For the text-containing cell, return its midpoint in (X, Y) coordinate format. 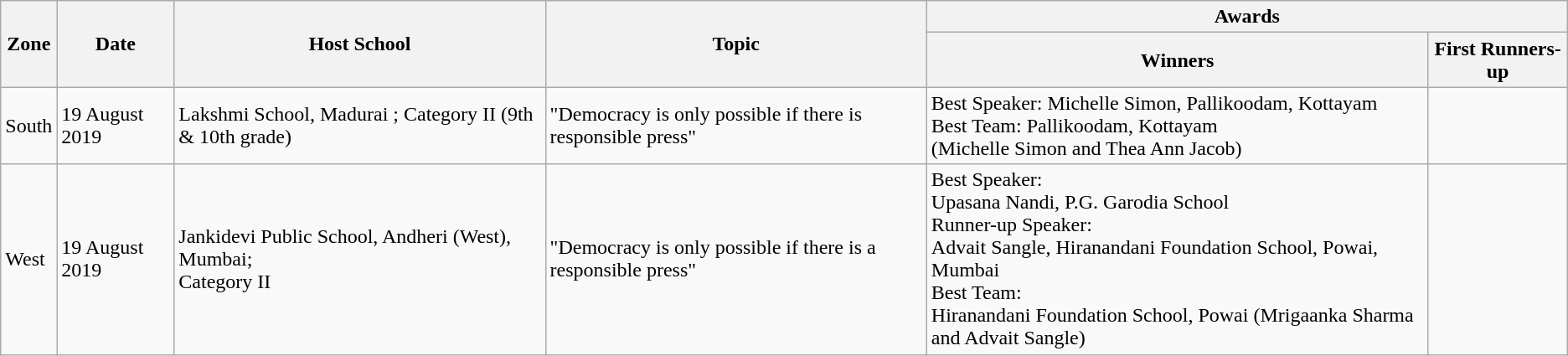
Jankidevi Public School, Andheri (West), Mumbai;Category II (360, 260)
Topic (735, 44)
Zone (28, 44)
Best Speaker: Michelle Simon, Pallikoodam, KottayamBest Team: Pallikoodam, Kottayam(Michelle Simon and Thea Ann Jacob) (1178, 126)
Winners (1178, 60)
"Democracy is only possible if there is responsible press" (735, 126)
Lakshmi School, Madurai ; Category II (9th & 10th grade) (360, 126)
"Democracy is only possible if there is a responsible press" (735, 260)
Date (116, 44)
West (28, 260)
South (28, 126)
Host School (360, 44)
Awards (1246, 17)
First Runners-up (1498, 60)
